Output the [X, Y] coordinate of the center of the cell containing the given text.  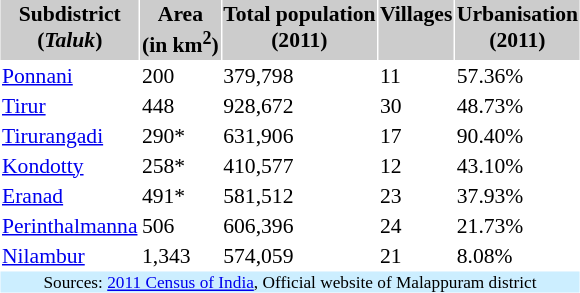
631,906 [300, 135]
11 [416, 75]
258* [180, 165]
Kondotty [69, 165]
8.08% [517, 255]
448 [180, 105]
200 [180, 75]
17 [416, 135]
Perinthalmanna [69, 225]
581,512 [300, 195]
24 [416, 225]
21 [416, 255]
574,059 [300, 255]
21.73% [517, 225]
43.10% [517, 165]
Ponnani [69, 75]
Urbanisation(2011) [517, 30]
57.36% [517, 75]
410,577 [300, 165]
23 [416, 195]
Total population(2011) [300, 30]
48.73% [517, 105]
12 [416, 165]
90.40% [517, 135]
Area(in km2) [180, 30]
290* [180, 135]
30 [416, 105]
506 [180, 225]
Tirur [69, 105]
Villages [416, 30]
Eranad [69, 195]
37.93% [517, 195]
606,396 [300, 225]
1,343 [180, 255]
Nilambur [69, 255]
928,672 [300, 105]
Sources: 2011 Census of India, Official website of Malappuram district [290, 282]
Tirurangadi [69, 135]
379,798 [300, 75]
Subdistrict(Taluk) [69, 30]
491* [180, 195]
